Scan for the cell matching the given text and deliver its [X, Y] coordinate at center. 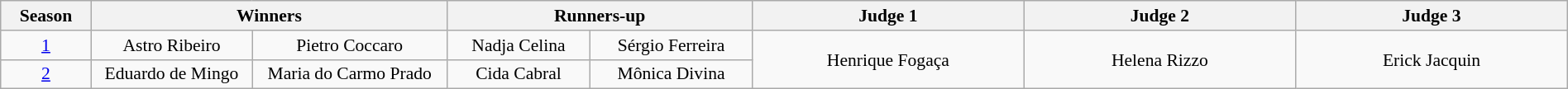
Winners [269, 16]
Judge 2 [1159, 16]
Runners-up [600, 16]
Cida Cabral [519, 74]
Nadja Celina [519, 45]
Henrique Fogaça [888, 59]
Pietro Coccaro [350, 45]
Maria do Carmo Prado [350, 74]
Sérgio Ferreira [671, 45]
Erick Jacquin [1432, 59]
2 [46, 74]
Judge 3 [1432, 16]
Judge 1 [888, 16]
Eduardo de Mingo [172, 74]
Mônica Divina [671, 74]
1 [46, 45]
Season [46, 16]
Astro Ribeiro [172, 45]
Helena Rizzo [1159, 59]
